Output the [X, Y] coordinate of the center of the cell containing the given text.  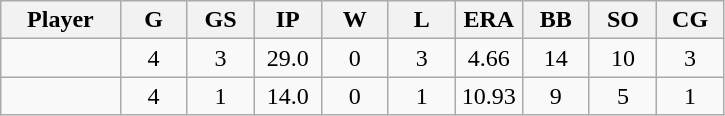
W [354, 20]
BB [556, 20]
G [154, 20]
10.93 [488, 96]
10 [622, 58]
9 [556, 96]
14.0 [288, 96]
14 [556, 58]
29.0 [288, 58]
5 [622, 96]
ERA [488, 20]
IP [288, 20]
4.66 [488, 58]
CG [690, 20]
SO [622, 20]
L [422, 20]
GS [220, 20]
Player [60, 20]
